Find where the given text appears and provide that cell's center as (x, y) coordinate. 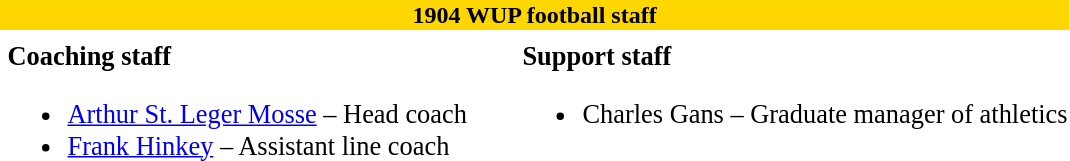
1904 WUP football staff (534, 15)
